Output the (x, y) coordinate of the center of the cell containing the given text.  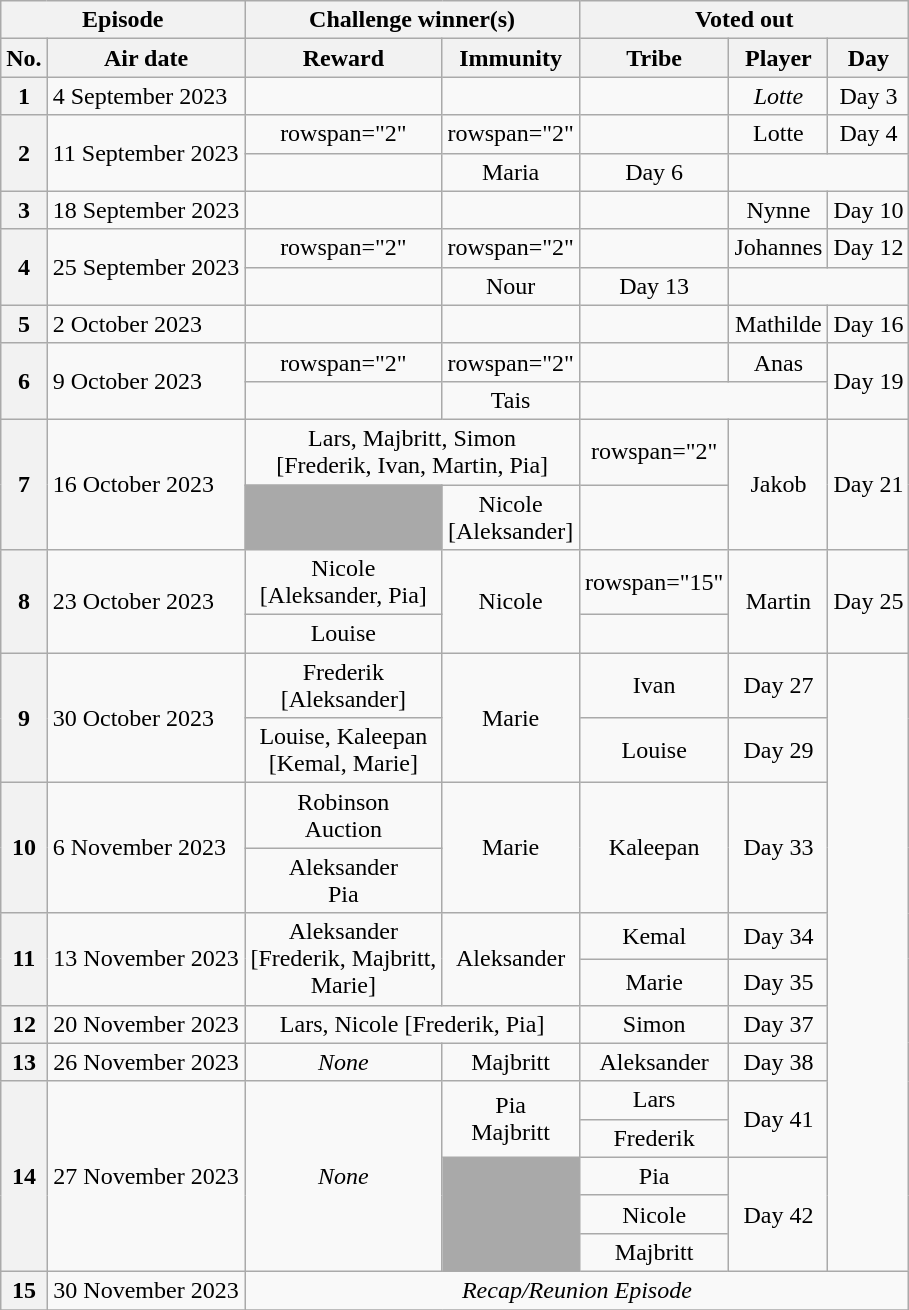
20 November 2023 (146, 1024)
Day 21 (868, 484)
Day 19 (868, 381)
Day 3 (868, 96)
Day 33 (778, 848)
4 (24, 267)
Lars, Majbritt, Simon[Frederik, Ivan, Martin, Pia] (412, 452)
No. (24, 58)
Johannes (778, 248)
6 November 2023 (146, 848)
Challenge winner(s) (412, 20)
2 October 2023 (146, 324)
15 (24, 1290)
30 October 2023 (146, 718)
4 September 2023 (146, 96)
Day 38 (778, 1062)
23 October 2023 (146, 602)
Mathilde (778, 324)
Day 37 (778, 1024)
Maria (511, 172)
8 (24, 602)
Day 4 (868, 134)
Day 12 (868, 248)
Day 25 (868, 602)
Day 42 (778, 1214)
Simon (654, 1024)
Tais (511, 400)
Episode (123, 20)
Pia (654, 1176)
Air date (146, 58)
25 September 2023 (146, 267)
9 October 2023 (146, 381)
RobinsonAuction (344, 816)
Lars, Nicole [Frederik, Pia] (412, 1024)
6 (24, 381)
30 November 2023 (146, 1290)
16 October 2023 (146, 484)
Day 6 (654, 172)
Voted out (744, 20)
1 (24, 96)
Day 16 (868, 324)
13 November 2023 (146, 959)
Day (868, 58)
Day 41 (778, 1119)
Louise, Kaleepan[Kemal, Marie] (344, 750)
Immunity (511, 58)
11 (24, 959)
3 (24, 210)
Anas (778, 362)
Nour (511, 286)
Day 34 (778, 936)
Tribe (654, 58)
26 November 2023 (146, 1062)
Day 13 (654, 286)
10 (24, 848)
14 (24, 1176)
Lars (654, 1100)
Ivan (654, 686)
27 November 2023 (146, 1176)
Reward (344, 58)
Frederik (654, 1138)
Day 35 (778, 982)
11 September 2023 (146, 153)
12 (24, 1024)
Player (778, 58)
18 September 2023 (146, 210)
9 (24, 718)
7 (24, 484)
Recap/Reunion Episode (577, 1290)
rowspan="15" (654, 582)
Aleksander[Frederik, Majbritt,Marie] (344, 959)
Martin (778, 602)
5 (24, 324)
2 (24, 153)
Nicole[Aleksander] (511, 516)
Jakob (778, 484)
Kemal (654, 936)
Nynne (778, 210)
Kaleepan (654, 848)
AleksanderPia (344, 880)
13 (24, 1062)
Day 29 (778, 750)
PiaMajbritt (511, 1119)
Frederik[Aleksander] (344, 686)
Day 10 (868, 210)
Day 27 (778, 686)
Nicole[Aleksander, Pia] (344, 582)
